Pinpoint the cell where the given text exists, returning its [X, Y] midpoint coordinate. 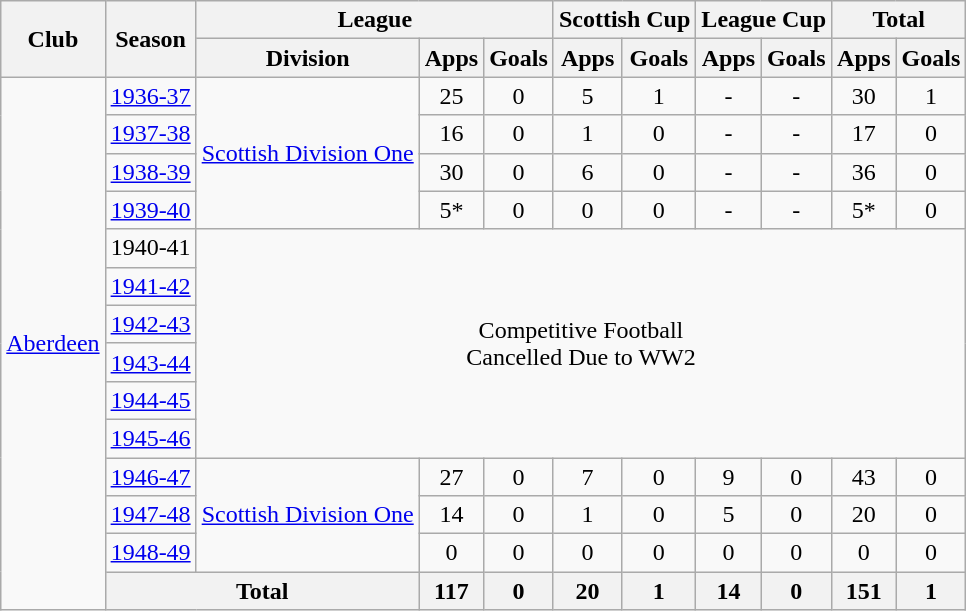
1945-46 [150, 438]
1936-37 [150, 96]
Competitive FootballCancelled Due to WW2 [581, 343]
17 [864, 134]
Aberdeen [53, 344]
43 [864, 477]
1946-47 [150, 477]
1942-43 [150, 324]
Club [53, 39]
Scottish Cup [624, 20]
151 [864, 591]
1944-45 [150, 400]
9 [728, 477]
League [374, 20]
117 [451, 591]
7 [587, 477]
1938-39 [150, 172]
Season [150, 39]
16 [451, 134]
Division [308, 58]
1937-38 [150, 134]
6 [587, 172]
1940-41 [150, 248]
27 [451, 477]
1941-42 [150, 286]
League Cup [764, 20]
1947-48 [150, 515]
1939-40 [150, 210]
36 [864, 172]
1943-44 [150, 362]
1948-49 [150, 553]
25 [451, 96]
